Provide the (X, Y) coordinate of the cell's center where the given text is located.  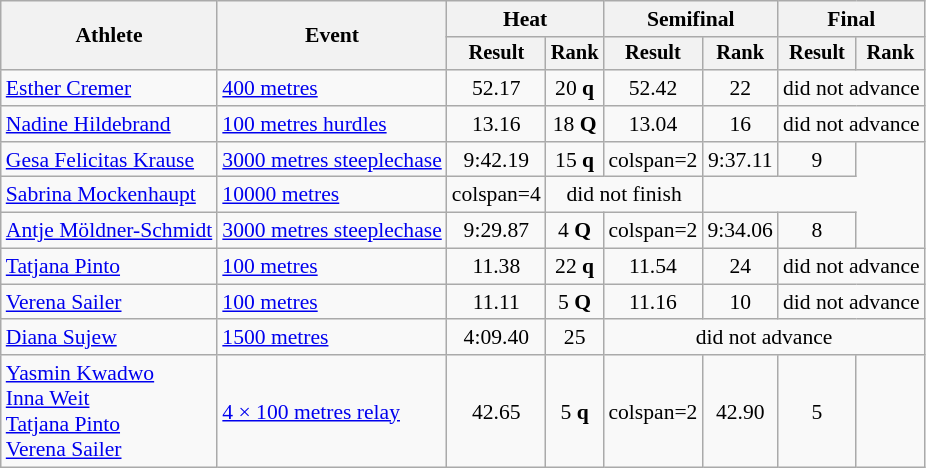
9:37.11 (740, 160)
1500 metres (332, 338)
9:29.87 (496, 231)
400 metres (332, 88)
4 × 100 metres relay (332, 411)
10000 metres (332, 195)
Antje Möldner-Schmidt (110, 231)
52.17 (496, 88)
52.42 (652, 88)
15 q (575, 160)
colspan=4 (496, 195)
Esther Cremer (110, 88)
24 (740, 267)
Semifinal (690, 19)
11.16 (652, 302)
11.38 (496, 267)
16 (740, 124)
13.04 (652, 124)
42.90 (740, 411)
10 (740, 302)
Tatjana Pinto (110, 267)
Athlete (110, 36)
25 (575, 338)
42.65 (496, 411)
Gesa Felicitas Krause (110, 160)
Final (852, 19)
did not finish (624, 195)
100 metres hurdles (332, 124)
4 Q (575, 231)
Yasmin KwadwoInna WeitTatjana PintoVerena Sailer (110, 411)
Heat (526, 19)
22 (740, 88)
8 (817, 231)
5 Q (575, 302)
Sabrina Mockenhaupt (110, 195)
11.54 (652, 267)
9 (817, 160)
13.16 (496, 124)
20 q (575, 88)
5 q (575, 411)
22 q (575, 267)
Event (332, 36)
18 Q (575, 124)
9:34.06 (740, 231)
Nadine Hildebrand (110, 124)
9:42.19 (496, 160)
5 (817, 411)
Diana Sujew (110, 338)
Verena Sailer (110, 302)
4:09.40 (496, 338)
11.11 (496, 302)
